Output the (x, y) coordinate of the center of the cell containing the given text.  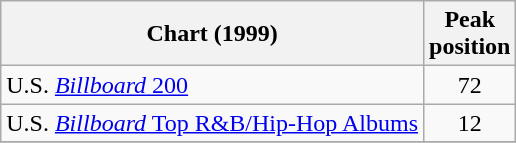
U.S. Billboard 200 (212, 85)
72 (470, 85)
Peakposition (470, 34)
U.S. Billboard Top R&B/Hip-Hop Albums (212, 123)
12 (470, 123)
Chart (1999) (212, 34)
